Locate the cell with the specified text and output its [x, y] center coordinate. 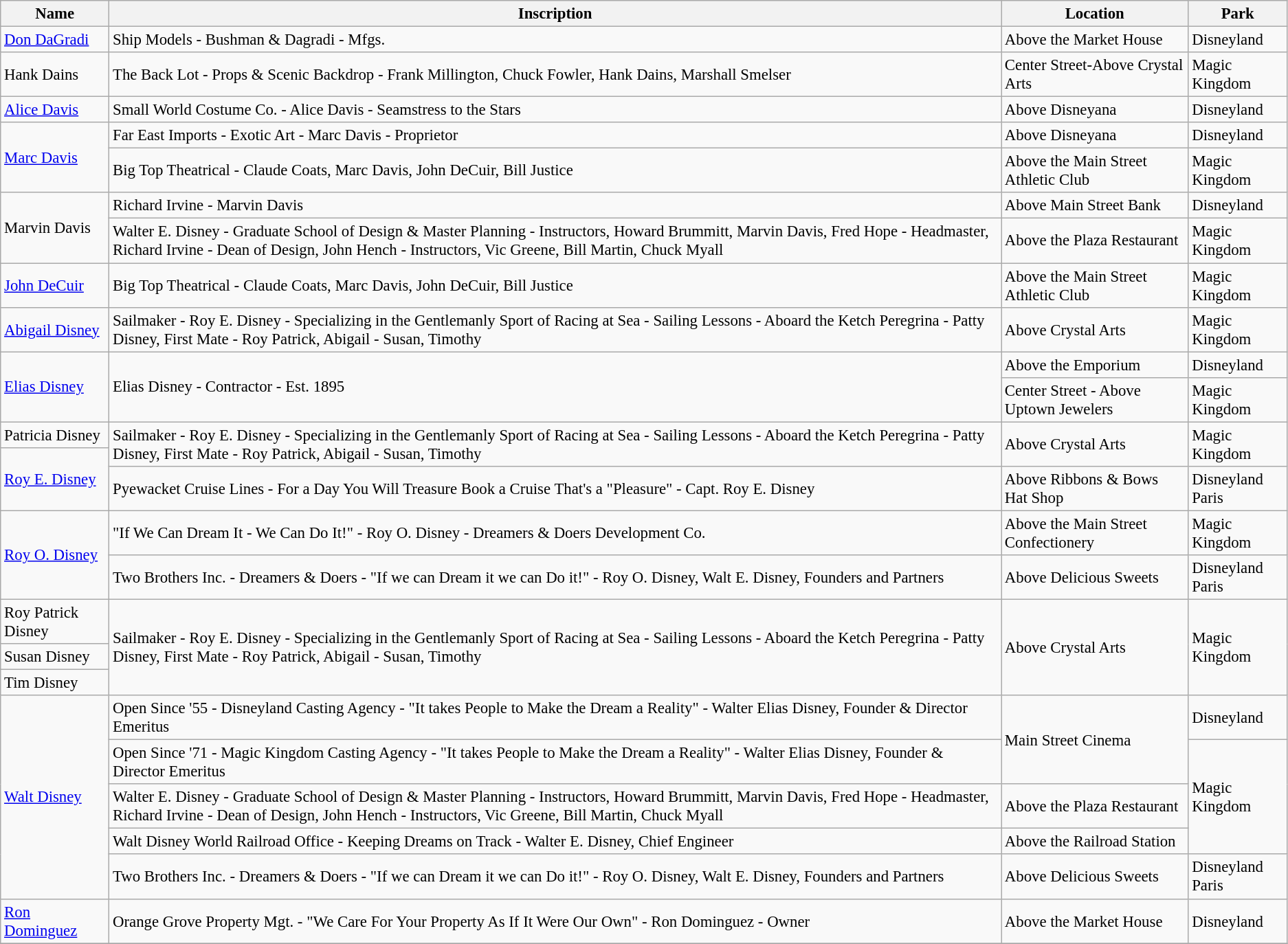
Name [55, 14]
Alice Davis [55, 110]
Hank Dains [55, 74]
Elias Disney [55, 387]
Above Main Street Bank [1095, 205]
Small World Costume Co. - Alice Davis - Seamstress to the Stars [555, 110]
Marvin Davis [55, 227]
Far East Imports - Exotic Art - Marc Davis - Proprietor [555, 135]
Above the Main Street Confectionery [1095, 533]
Elias Disney - Contractor - Est. 1895 [555, 387]
Main Street Cinema [1095, 739]
Park [1238, 14]
Ship Models - Bushman & Dagradi - Mfgs. [555, 40]
Walt Disney World Railroad Office - Keeping Dreams on Track - Walter E. Disney, Chief Engineer [555, 842]
Orange Grove Property Mgt. - "We Care For Your Property As If It Were Our Own" - Ron Dominguez - Owner [555, 921]
Walt Disney [55, 797]
Center Street-Above Crystal Arts [1095, 74]
Abigail Disney [55, 330]
Above the Railroad Station [1095, 842]
Richard Irvine - Marvin Davis [555, 205]
John DeCuir [55, 286]
Center Street - Above Uptown Jewelers [1095, 400]
Tim Disney [55, 683]
Roy O. Disney [55, 555]
Above Ribbons & Bows Hat Shop [1095, 489]
Roy Patrick Disney [55, 621]
Open Since '55 - Disneyland Casting Agency - "It takes People to Make the Dream a Reality" - Walter Elias Disney, Founder & Director Emeritus [555, 717]
Susan Disney [55, 657]
Above the Emporium [1095, 365]
The Back Lot - Props & Scenic Backdrop - Frank Millington, Chuck Fowler, Hank Dains, Marshall Smelser [555, 74]
Location [1095, 14]
"If We Can Dream It - We Can Do It!" - Roy O. Disney - Dreamers & Doers Development Co. [555, 533]
Ron Dominguez [55, 921]
Inscription [555, 14]
Don DaGradi [55, 40]
Patricia Disney [55, 435]
Open Since '71 - Magic Kingdom Casting Agency - "It takes People to Make the Dream a Reality" - Walter Elias Disney, Founder & Director Emeritus [555, 763]
Roy E. Disney [55, 480]
Marc Davis [55, 157]
Pyewacket Cruise Lines - For a Day You Will Treasure Book a Cruise That's a "Pleasure" - Capt. Roy E. Disney [555, 489]
